For the text-containing cell, return its midpoint in (X, Y) coordinate format. 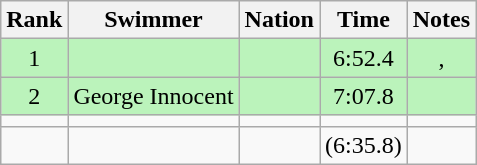
Notes (441, 20)
Rank (34, 20)
Nation (279, 20)
2 (34, 96)
1 (34, 58)
, (441, 58)
6:52.4 (364, 58)
George Innocent (154, 96)
7:07.8 (364, 96)
(6:35.8) (364, 145)
Swimmer (154, 20)
Time (364, 20)
